Identify which cell holds the provided text, then report its (x, y) central coordinate. 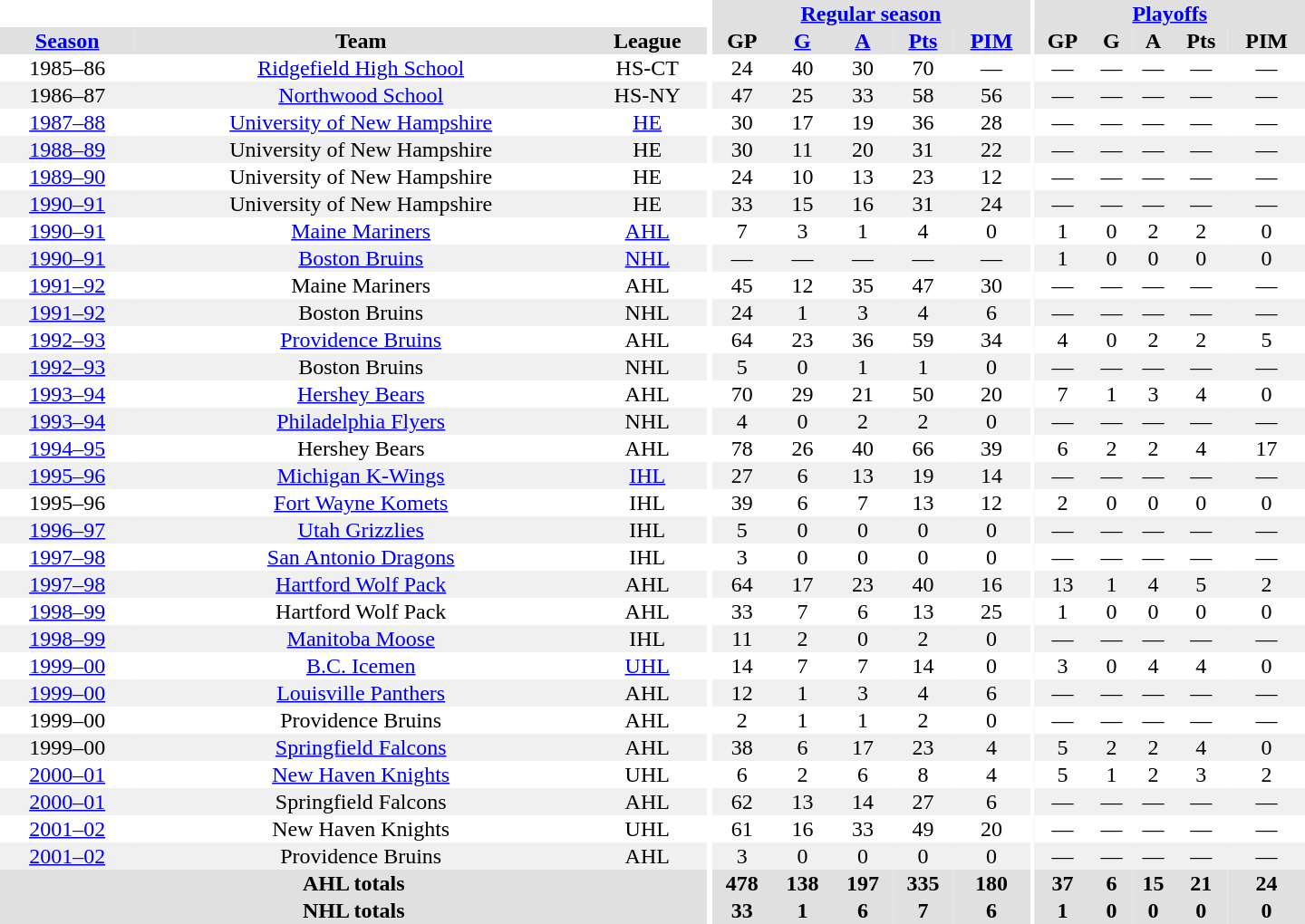
HS-CT (647, 68)
League (647, 41)
Philadelphia Flyers (361, 421)
10 (803, 177)
49 (923, 829)
37 (1062, 883)
56 (991, 95)
180 (991, 883)
1985–86 (67, 68)
Season (67, 41)
35 (863, 285)
478 (743, 883)
San Antonio Dragons (361, 557)
335 (923, 883)
NHL totals (353, 910)
28 (991, 122)
Utah Grizzlies (361, 530)
1988–89 (67, 149)
Louisville Panthers (361, 693)
62 (743, 802)
26 (803, 448)
Northwood School (361, 95)
138 (803, 883)
Michigan K-Wings (361, 476)
22 (991, 149)
61 (743, 829)
1994–95 (67, 448)
Team (361, 41)
50 (923, 394)
Regular season (872, 14)
B.C. Icemen (361, 666)
197 (863, 883)
1996–97 (67, 530)
58 (923, 95)
45 (743, 285)
78 (743, 448)
1987–88 (67, 122)
Manitoba Moose (361, 639)
1989–90 (67, 177)
29 (803, 394)
Fort Wayne Komets (361, 503)
HS-NY (647, 95)
Ridgefield High School (361, 68)
AHL totals (353, 883)
59 (923, 340)
66 (923, 448)
8 (923, 775)
34 (991, 340)
38 (743, 747)
1986–87 (67, 95)
Playoffs (1169, 14)
